Search for the cell housing the specified text and yield its (x, y) center coordinate. 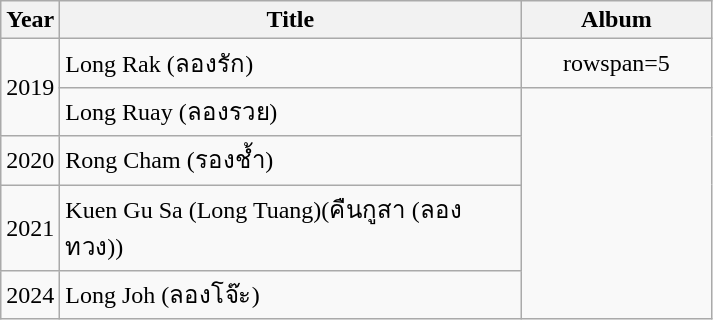
Kuen Gu Sa (Long Tuang)(คืนกูสา (ลองทวง)) (290, 227)
Long Rak (ลองรัก) (290, 64)
Long Ruay (ลองรวย) (290, 112)
Album (616, 20)
2021 (30, 227)
2024 (30, 296)
Long Joh (ลองโจ๊ะ) (290, 296)
Rong Cham (รองช้ำ) (290, 160)
Year (30, 20)
2020 (30, 160)
rowspan=5 (616, 64)
2019 (30, 88)
Title (290, 20)
